Pinpoint the cell where the given text exists, returning its [X, Y] midpoint coordinate. 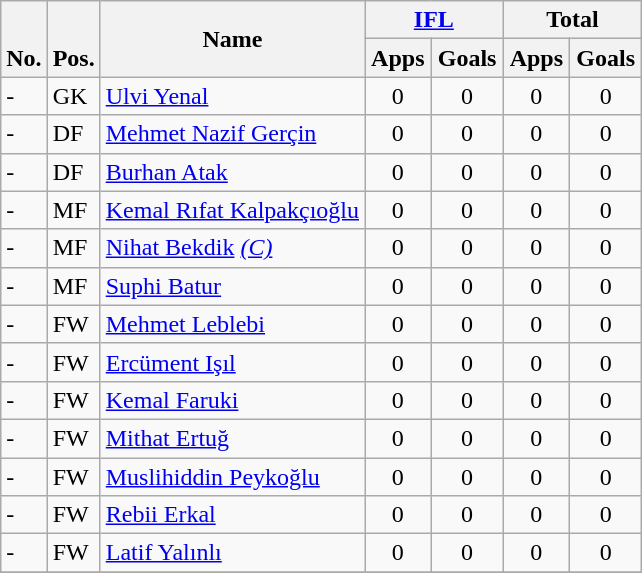
Burhan Atak [232, 172]
Rebii Erkal [232, 515]
Mithat Ertuğ [232, 438]
GK [74, 96]
IFL [434, 20]
No. [24, 39]
Mehmet Leblebi [232, 324]
Latif Yalınlı [232, 553]
Suphi Batur [232, 286]
Pos. [74, 39]
Kemal Faruki [232, 400]
Name [232, 39]
Ulvi Yenal [232, 96]
Nihat Bekdik (C) [232, 248]
Kemal Rıfat Kalpakçıoğlu [232, 210]
Total [572, 20]
Muslihiddin Peykoğlu [232, 477]
Ercüment Işıl [232, 362]
Mehmet Nazif Gerçin [232, 134]
